Detect which cell encompasses the target text, then output its (x, y) center coordinate. 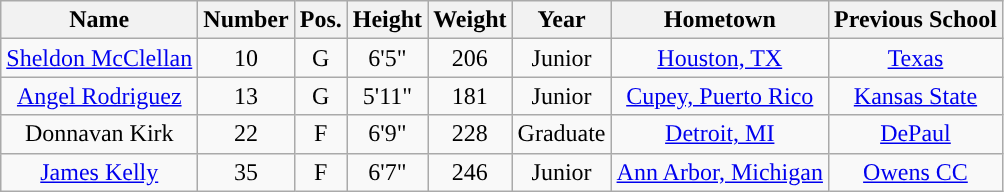
Height (387, 20)
181 (470, 96)
Name (100, 20)
Owens CC (915, 172)
6'7" (387, 172)
Houston, TX (720, 58)
Cupey, Puerto Rico (720, 96)
10 (246, 58)
Angel Rodriguez (100, 96)
5'11" (387, 96)
Year (562, 20)
Detroit, MI (720, 134)
206 (470, 58)
Hometown (720, 20)
246 (470, 172)
Sheldon McClellan (100, 58)
6'5" (387, 58)
Number (246, 20)
James Kelly (100, 172)
35 (246, 172)
Texas (915, 58)
DePaul (915, 134)
Graduate (562, 134)
Weight (470, 20)
228 (470, 134)
Pos. (320, 20)
Ann Arbor, Michigan (720, 172)
Kansas State (915, 96)
13 (246, 96)
Donnavan Kirk (100, 134)
6'9" (387, 134)
22 (246, 134)
Previous School (915, 20)
